Capture the cell that displays the provided text and extract its (x, y) central coordinate. 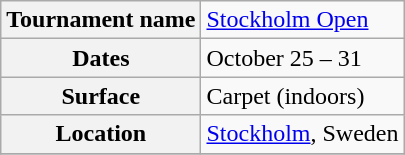
Stockholm, Sweden (302, 134)
Carpet (indoors) (302, 96)
Stockholm Open (302, 20)
October 25 – 31 (302, 58)
Surface (101, 96)
Tournament name (101, 20)
Dates (101, 58)
Location (101, 134)
